From the cell containing the given text, extract its center point as [x, y] coordinate. 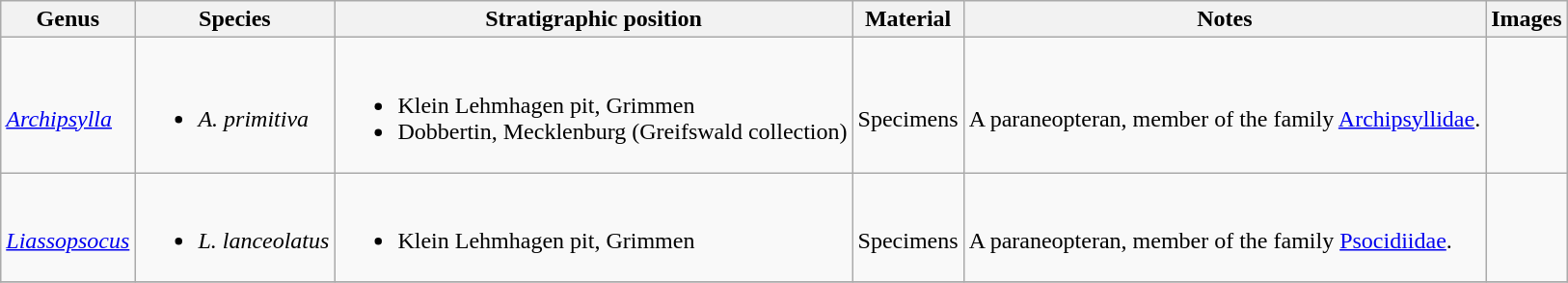
A paraneopteran, member of the family Psocidiidae. [1225, 228]
Klein Lehmhagen pit, Grimmen [594, 228]
Archipsylla [68, 105]
Material [908, 19]
A paraneopteran, member of the family Archipsyllidae. [1225, 105]
L. lanceolatus [235, 228]
Genus [68, 19]
Images [1527, 19]
Liassopsocus [68, 228]
Klein Lehmhagen pit, GrimmenDobbertin, Mecklenburg (Greifswald collection) [594, 105]
Species [235, 19]
A. primitiva [235, 105]
Stratigraphic position [594, 19]
Notes [1225, 19]
